Find where the given text appears and provide that cell's center as [X, Y] coordinate. 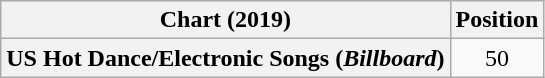
US Hot Dance/Electronic Songs (Billboard) [226, 58]
50 [497, 58]
Position [497, 20]
Chart (2019) [226, 20]
